Locate the cell with the specified text and output its (X, Y) center coordinate. 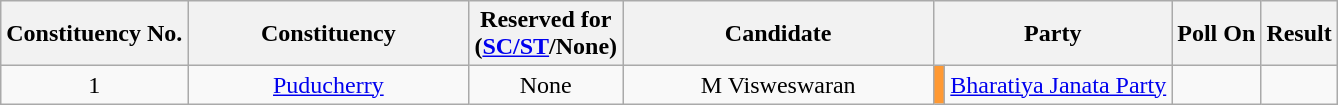
Candidate (778, 34)
1 (94, 85)
Party (1053, 34)
Reserved for(SC/ST/None) (546, 34)
Result (1299, 34)
Bharatiya Janata Party (1058, 85)
None (546, 85)
Constituency (328, 34)
Constituency No. (94, 34)
Puducherry (328, 85)
M Visweswaran (778, 85)
Poll On (1216, 34)
